Search for the cell housing the specified text and yield its [x, y] center coordinate. 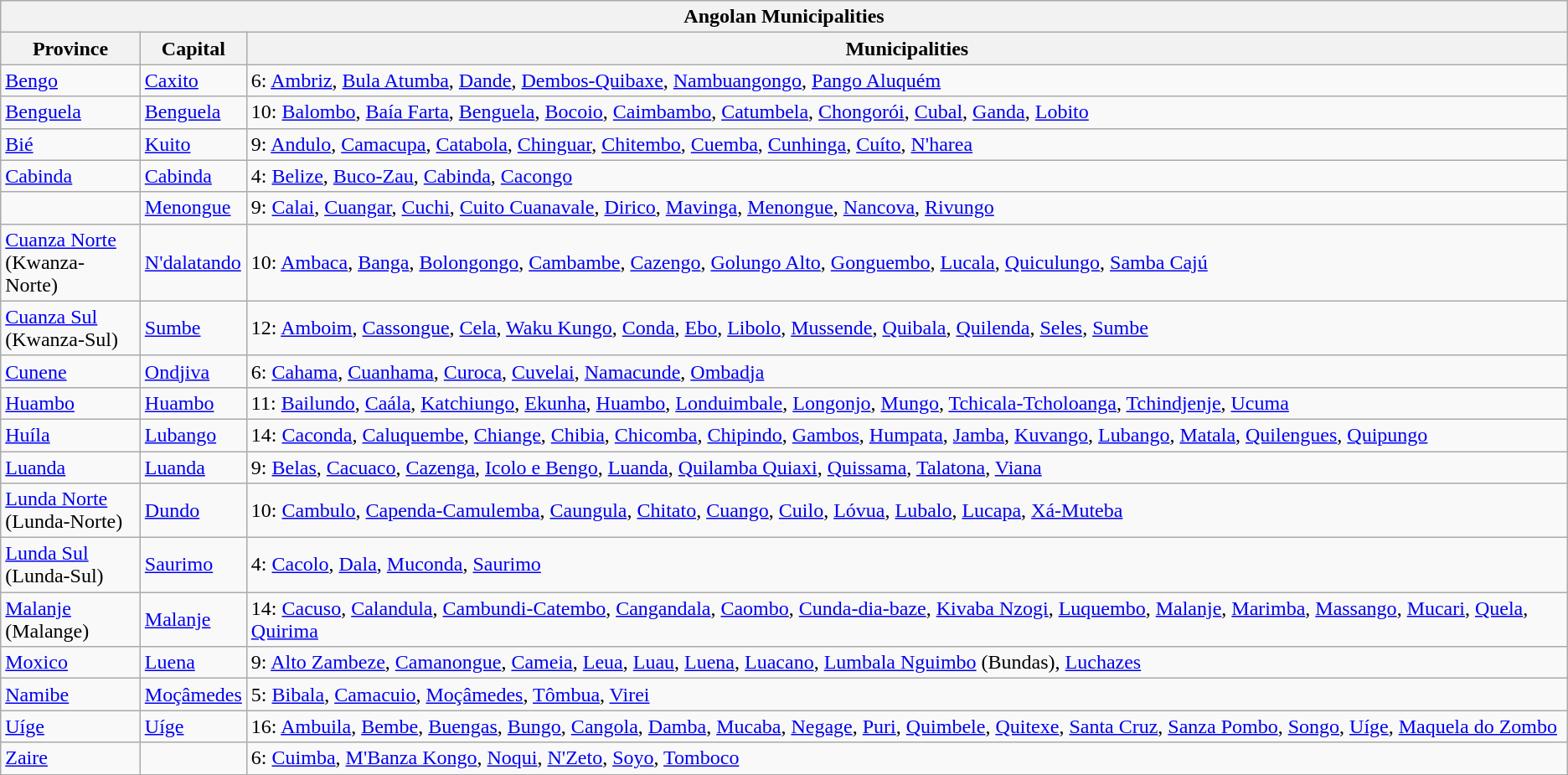
Dundo [193, 511]
Malanje [193, 620]
Municipalities [906, 49]
Cuanza Norte(Kwanza-Norte) [70, 262]
9: Calai, Cuangar, Cuchi, Cuito Cuanavale, Dirico, Mavinga, Menongue, Nancova, Rivungo [906, 208]
Lubango [193, 435]
Menongue [193, 208]
Bié [70, 144]
Luena [193, 663]
Ondjiva [193, 371]
Caxito [193, 80]
Zaire [70, 758]
Malanje(Malange) [70, 620]
Sumbe [193, 328]
Province [70, 49]
Angolan Municipalities [784, 17]
Moçâmedes [193, 695]
Bengo [70, 80]
6: Cahama, Cuanhama, Curoca, Cuvelai, Namacunde, Ombadja [906, 371]
Namibe [70, 695]
10: Cambulo, Capenda-Camulemba, Caungula, Chitato, Cuango, Cuilo, Lóvua, Lubalo, Lucapa, Xá-Muteba [906, 511]
Kuito [193, 144]
16: Ambuila, Bembe, Buengas, Bungo, Cangola, Damba, Mucaba, Negage, Puri, Quimbele, Quitexe, Santa Cruz, Sanza Pombo, Songo, Uíge, Maquela do Zombo [906, 726]
14: Caconda, Caluquembe, Chiange, Chibia, Chicomba, Chipindo, Gambos, Humpata, Jamba, Kuvango, Lubango, Matala, Quilengues, Quipungo [906, 435]
11: Bailundo, Caála, Katchiungo, Ekunha, Huambo, Londuimbale, Longonjo, Mungo, Tchicala-Tcholoanga, Tchindjenje, Ucuma [906, 403]
9: Andulo, Camacupa, Catabola, Chinguar, Chitembo, Cuemba, Cunhinga, Cuíto, N'harea [906, 144]
Lunda Sul(Lunda-Sul) [70, 565]
Lunda Norte(Lunda-Norte) [70, 511]
9: Alto Zambeze, Camanongue, Cameia, Leua, Luau, Luena, Luacano, Lumbala Nguimbo (Bundas), Luchazes [906, 663]
4: Belize, Buco-Zau, Cabinda, Cacongo [906, 176]
Capital [193, 49]
Cuanza Sul(Kwanza-Sul) [70, 328]
9: Belas, Cacuaco, Cazenga, Icolo e Bengo, Luanda, Quilamba Quiaxi, Quissama, Talatona, Viana [906, 467]
6: Ambriz, Bula Atumba, Dande, Dembos-Quibaxe, Nambuangongo, Pango Aluquém [906, 80]
Moxico [70, 663]
Huíla [70, 435]
4: Cacolo, Dala, Muconda, Saurimo [906, 565]
10: Balombo, Baía Farta, Benguela, Bocoio, Caimbambo, Catumbela, Chongorói, Cubal, Ganda, Lobito [906, 112]
10: Ambaca, Banga, Bolongongo, Cambambe, Cazengo, Golungo Alto, Gonguembo, Lucala, Quiculungo, Samba Cajú [906, 262]
Saurimo [193, 565]
5: Bibala, Camacuio, Moçâmedes, Tômbua, Virei [906, 695]
12: Amboim, Cassongue, Cela, Waku Kungo, Conda, Ebo, Libolo, Mussende, Quibala, Quilenda, Seles, Sumbe [906, 328]
6: Cuimba, M'Banza Kongo, Noqui, N'Zeto, Soyo, Tomboco [906, 758]
N'dalatando [193, 262]
Cunene [70, 371]
